For the text-containing cell, return its midpoint in (X, Y) coordinate format. 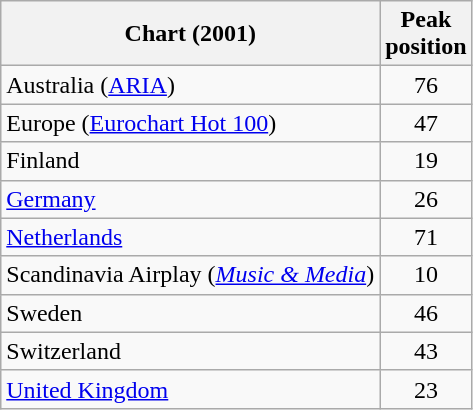
19 (426, 161)
Netherlands (190, 237)
Peakposition (426, 34)
Australia (ARIA) (190, 85)
71 (426, 237)
10 (426, 275)
47 (426, 123)
Europe (Eurochart Hot 100) (190, 123)
76 (426, 85)
Scandinavia Airplay (Music & Media) (190, 275)
23 (426, 389)
Chart (2001) (190, 34)
26 (426, 199)
43 (426, 351)
United Kingdom (190, 389)
46 (426, 313)
Switzerland (190, 351)
Finland (190, 161)
Sweden (190, 313)
Germany (190, 199)
